Identify which cell holds the provided text, then report its [X, Y] central coordinate. 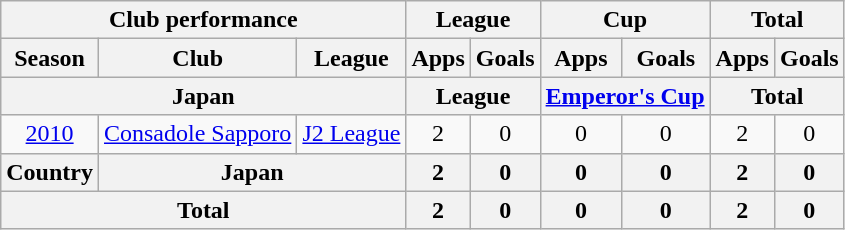
Cup [625, 20]
Club performance [204, 20]
Season [50, 58]
Emperor's Cup [625, 96]
Club [197, 58]
Consadole Sapporo [197, 134]
J2 League [352, 134]
2010 [50, 134]
Country [50, 172]
